For the text-containing cell, return its midpoint in (x, y) coordinate format. 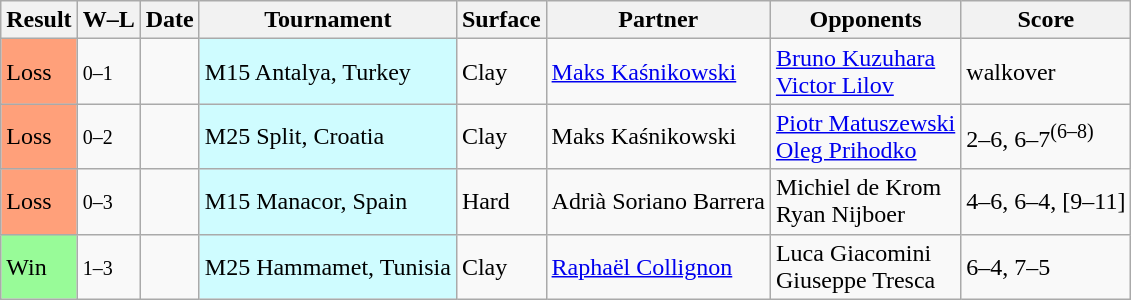
M25 Hammamet, Tunisia (328, 266)
Surface (501, 20)
walkover (1046, 72)
0–2 (108, 136)
Raphaël Collignon (658, 266)
Piotr Matuszewski Oleg Prihodko (865, 136)
Tournament (328, 20)
W–L (108, 20)
Bruno Kuzuhara Victor Lilov (865, 72)
6–4, 7–5 (1046, 266)
M15 Antalya, Turkey (328, 72)
Date (170, 20)
0–3 (108, 202)
0–1 (108, 72)
Partner (658, 20)
Opponents (865, 20)
1–3 (108, 266)
2–6, 6–7(6–8) (1046, 136)
M15 Manacor, Spain (328, 202)
Result (39, 20)
Adrià Soriano Barrera (658, 202)
Hard (501, 202)
Score (1046, 20)
Luca Giacomini Giuseppe Tresca (865, 266)
4–6, 6–4, [9–11] (1046, 202)
Michiel de Krom Ryan Nijboer (865, 202)
M25 Split, Croatia (328, 136)
Win (39, 266)
